From the cell containing the given text, extract its center point as (X, Y) coordinate. 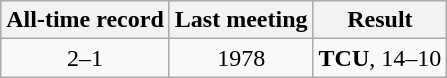
All-time record (86, 20)
1978 (241, 58)
2–1 (86, 58)
TCU, 14–10 (380, 58)
Last meeting (241, 20)
Result (380, 20)
